Locate the cell with the specified text and output its (X, Y) center coordinate. 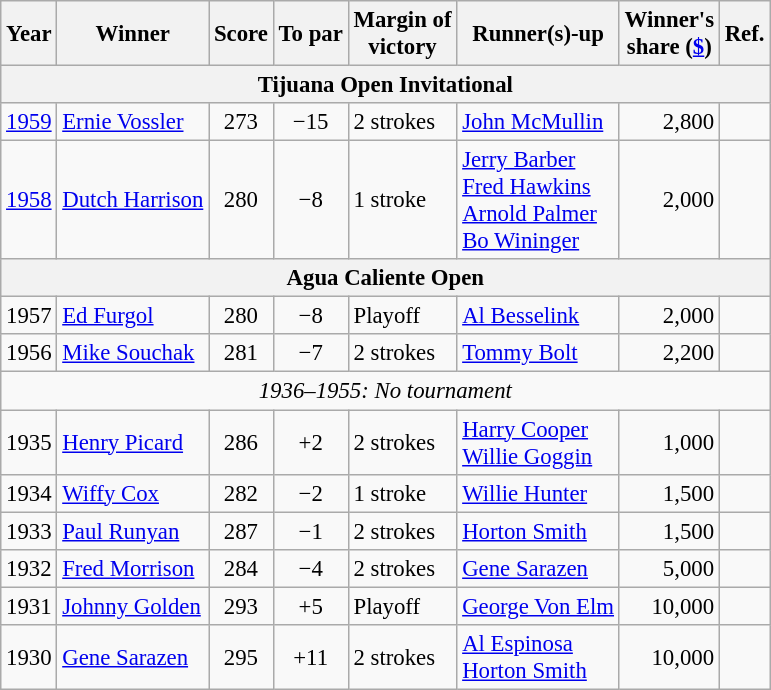
282 (242, 493)
Harry Cooper Willie Goggin (538, 442)
1931 (29, 606)
287 (242, 531)
Agua Caliente Open (386, 278)
1934 (29, 493)
Year (29, 34)
+11 (310, 658)
1932 (29, 568)
Ref. (744, 34)
George Von Elm (538, 606)
286 (242, 442)
Ernie Vossler (133, 122)
John McMullin (538, 122)
+2 (310, 442)
1958 (29, 200)
295 (242, 658)
Willie Hunter (538, 493)
Johnny Golden (133, 606)
−4 (310, 568)
Runner(s)-up (538, 34)
273 (242, 122)
1935 (29, 442)
5,000 (669, 568)
Al Besselink (538, 316)
Ed Furgol (133, 316)
1,000 (669, 442)
Horton Smith (538, 531)
Tommy Bolt (538, 353)
−15 (310, 122)
293 (242, 606)
Score (242, 34)
1957 (29, 316)
−7 (310, 353)
Paul Runyan (133, 531)
1933 (29, 531)
Winner'sshare ($) (669, 34)
Tijuana Open Invitational (386, 85)
To par (310, 34)
1959 (29, 122)
−2 (310, 493)
281 (242, 353)
284 (242, 568)
Dutch Harrison (133, 200)
Wiffy Cox (133, 493)
+5 (310, 606)
Fred Morrison (133, 568)
Al Espinosa Horton Smith (538, 658)
−1 (310, 531)
2,800 (669, 122)
Mike Souchak (133, 353)
2,200 (669, 353)
Jerry Barber Fred Hawkins Arnold Palmer Bo Wininger (538, 200)
1930 (29, 658)
1956 (29, 353)
1936–1955: No tournament (386, 391)
Winner (133, 34)
Margin ofvictory (402, 34)
Henry Picard (133, 442)
